Output the (X, Y) coordinate of the center of the cell containing the given text.  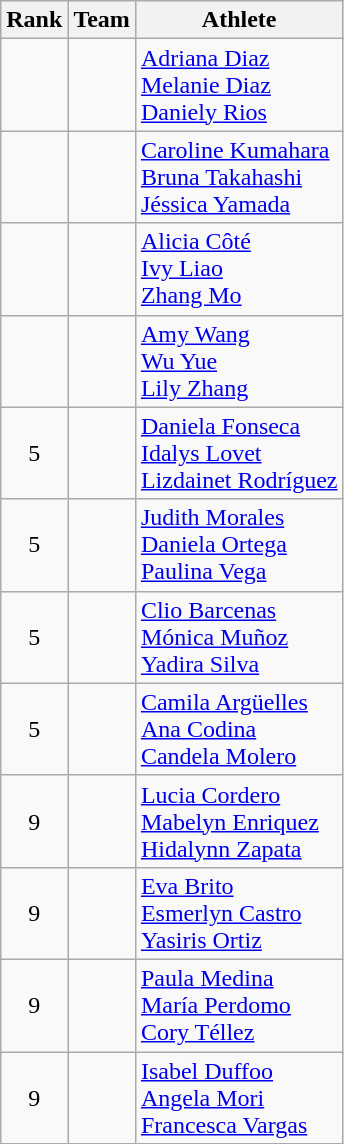
Rank (34, 20)
Lucia CorderoMabelyn EnriquezHidalynn Zapata (239, 821)
Amy WangWu YueLily Zhang (239, 361)
Alicia CôtéIvy LiaoZhang Mo (239, 269)
Clio BarcenasMónica MuñozYadira Silva (239, 637)
Athlete (239, 20)
Team (102, 20)
Caroline KumaharaBruna TakahashiJéssica Yamada (239, 177)
Eva BritoEsmerlyn CastroYasiris Ortiz (239, 913)
Paula MedinaMaría PerdomoCory Téllez (239, 1005)
Isabel DuffooAngela MoriFrancesca Vargas (239, 1098)
Camila ArgüellesAna CodinaCandela Molero (239, 729)
Adriana DiazMelanie DiazDaniely Rios (239, 85)
Daniela FonsecaIdalys LovetLizdainet Rodríguez (239, 453)
Judith MoralesDaniela OrtegaPaulina Vega (239, 545)
